Return the [X, Y] coordinate for the center point of the cell that contains the specified text.  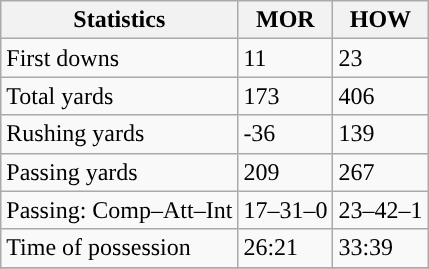
Passing yards [120, 172]
17–31–0 [286, 210]
-36 [286, 134]
Time of possession [120, 248]
Passing: Comp–Att–Int [120, 210]
Total yards [120, 96]
11 [286, 58]
First downs [120, 58]
173 [286, 96]
Statistics [120, 20]
26:21 [286, 248]
139 [380, 134]
HOW [380, 20]
209 [286, 172]
MOR [286, 20]
Rushing yards [120, 134]
23 [380, 58]
406 [380, 96]
267 [380, 172]
23–42–1 [380, 210]
33:39 [380, 248]
